Search for the cell housing the specified text and yield its [X, Y] center coordinate. 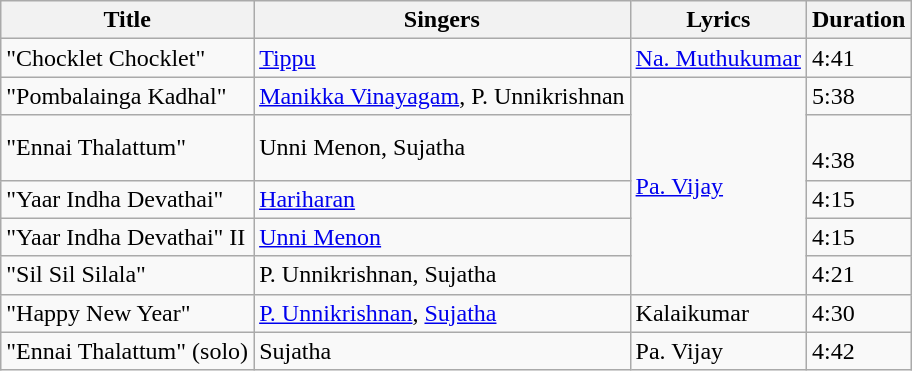
"Yaar Indha Devathai" II [128, 237]
"Sil Sil Silala" [128, 275]
Unni Menon [442, 237]
Na. Muthukumar [718, 58]
Sujatha [442, 351]
Hariharan [442, 199]
"Ennai Thalattum" (solo) [128, 351]
Manikka Vinayagam, P. Unnikrishnan [442, 96]
"Pombalainga Kadhal" [128, 96]
Lyrics [718, 20]
Kalaikumar [718, 313]
4:38 [858, 148]
Duration [858, 20]
Unni Menon, Sujatha [442, 148]
"Yaar Indha Devathai" [128, 199]
4:41 [858, 58]
Tippu [442, 58]
Singers [442, 20]
4:30 [858, 313]
4:21 [858, 275]
"Ennai Thalattum" [128, 148]
"Happy New Year" [128, 313]
"Chocklet Chocklet" [128, 58]
4:42 [858, 351]
5:38 [858, 96]
Title [128, 20]
